Return (x, y) of the center of cell containing provided text 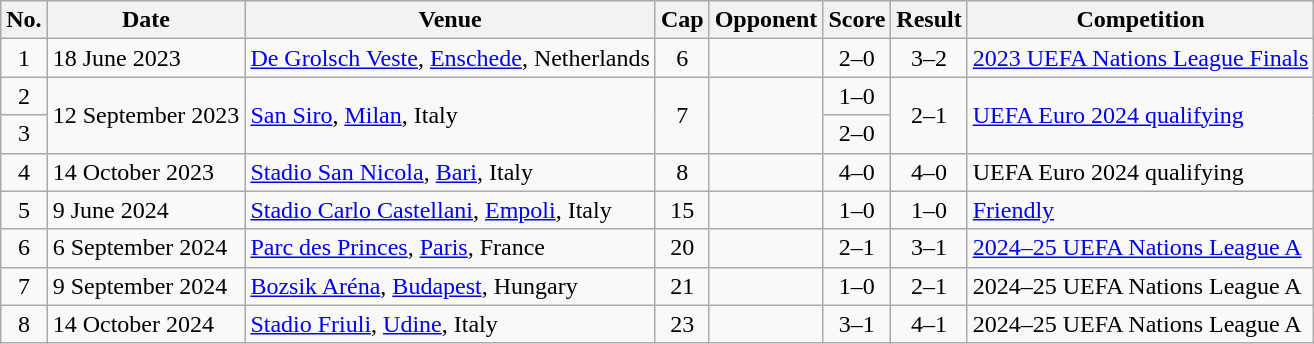
2 (24, 96)
18 June 2023 (146, 58)
9 June 2024 (146, 210)
21 (682, 286)
Bozsik Aréna, Budapest, Hungary (450, 286)
3–2 (929, 58)
Stadio Carlo Castellani, Empoli, Italy (450, 210)
Stadio Friuli, Udine, Italy (450, 324)
Friendly (1140, 210)
6 September 2024 (146, 248)
3 (24, 134)
15 (682, 210)
20 (682, 248)
Parc des Princes, Paris, France (450, 248)
San Siro, Milan, Italy (450, 115)
14 October 2023 (146, 172)
Result (929, 20)
9 September 2024 (146, 286)
Date (146, 20)
2023 UEFA Nations League Finals (1140, 58)
De Grolsch Veste, Enschede, Netherlands (450, 58)
4 (24, 172)
12 September 2023 (146, 115)
Score (857, 20)
No. (24, 20)
Stadio San Nicola, Bari, Italy (450, 172)
Opponent (766, 20)
14 October 2024 (146, 324)
Venue (450, 20)
4–1 (929, 324)
Competition (1140, 20)
Cap (682, 20)
23 (682, 324)
1 (24, 58)
5 (24, 210)
